Capture the cell that displays the provided text and extract its (x, y) central coordinate. 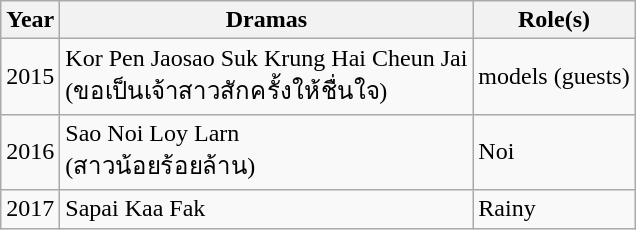
models (guests) (554, 77)
Year (30, 20)
2017 (30, 209)
Noi (554, 152)
Dramas (266, 20)
2015 (30, 77)
Kor Pen Jaosao Suk Krung Hai Cheun Jai (ขอเป็นเจ้าสาวสักครั้งให้ชื่นใจ) (266, 77)
2016 (30, 152)
Rainy (554, 209)
Role(s) (554, 20)
Sao Noi Loy Larn (สาวน้อยร้อยล้าน) (266, 152)
Sapai Kaa Fak (266, 209)
